Determine the (X, Y) coordinate at the center of the cell enclosing the given text.  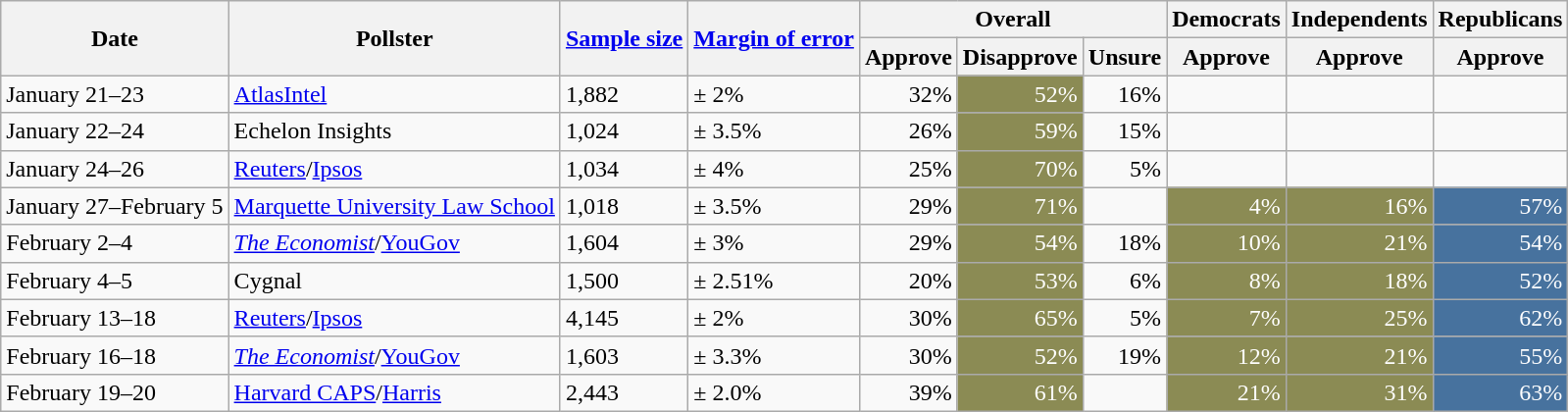
February 13–18 (115, 318)
January 27–February 5 (115, 206)
57% (1500, 206)
February 16–18 (115, 355)
January 21–23 (115, 94)
1,024 (624, 131)
7% (1227, 318)
Date (115, 38)
January 22–24 (115, 131)
39% (908, 392)
8% (1227, 281)
4% (1227, 206)
1,882 (624, 94)
Disapprove (1020, 57)
53% (1020, 281)
± 4% (775, 169)
59% (1020, 131)
4,145 (624, 318)
2,443 (624, 392)
Marquette University Law School (394, 206)
February 4–5 (115, 281)
Democrats (1227, 20)
± 3.3% (775, 355)
Sample size (624, 38)
70% (1020, 169)
Pollster (394, 38)
63% (1500, 392)
February 19–20 (115, 392)
AtlasIntel (394, 94)
71% (1020, 206)
± 3% (775, 243)
61% (1020, 392)
Republicans (1500, 20)
± 2.51% (775, 281)
1,603 (624, 355)
1,018 (624, 206)
62% (1500, 318)
1,500 (624, 281)
Independents (1359, 20)
January 24–26 (115, 169)
15% (1124, 131)
Unsure (1124, 57)
February 2–4 (115, 243)
55% (1500, 355)
± 2.0% (775, 392)
65% (1020, 318)
Margin of error (775, 38)
20% (908, 281)
Cygnal (394, 281)
12% (1227, 355)
Harvard CAPS/Harris (394, 392)
10% (1227, 243)
1,034 (624, 169)
Overall (1012, 20)
32% (908, 94)
Echelon Insights (394, 131)
31% (1359, 392)
19% (1124, 355)
26% (908, 131)
1,604 (624, 243)
6% (1124, 281)
